Return (x, y) of the center of cell containing provided text 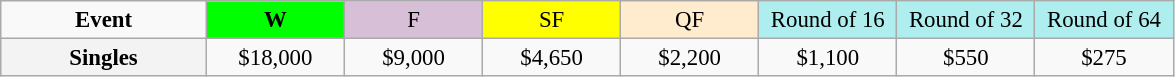
Round of 32 (966, 20)
$550 (966, 58)
F (413, 20)
W (275, 20)
$275 (1104, 58)
$18,000 (275, 58)
Round of 16 (828, 20)
$9,000 (413, 58)
Singles (104, 58)
Event (104, 20)
$4,650 (552, 58)
$2,200 (690, 58)
SF (552, 20)
Round of 64 (1104, 20)
QF (690, 20)
$1,100 (828, 58)
